Detect which cell encompasses the target text, then output its (X, Y) center coordinate. 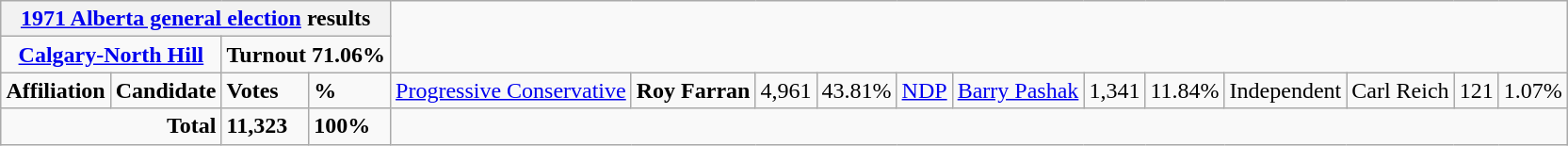
Barry Pashak (1018, 90)
Votes (266, 90)
4,961 (785, 90)
1.07% (1533, 90)
Total (111, 126)
43.81% (857, 90)
100% (350, 126)
NDP (925, 90)
Turnout 71.06% (306, 55)
Independent (1285, 90)
11.84% (1185, 90)
1,341 (1115, 90)
Candidate (166, 90)
Affiliation (56, 90)
Carl Reich (1400, 90)
1971 Alberta general election results (196, 19)
% (350, 90)
Calgary-North Hill (111, 55)
11,323 (266, 126)
Roy Farran (693, 90)
Progressive Conservative (511, 90)
121 (1477, 90)
